Extract the [X, Y] coordinate from the center of the cell holding the provided text.  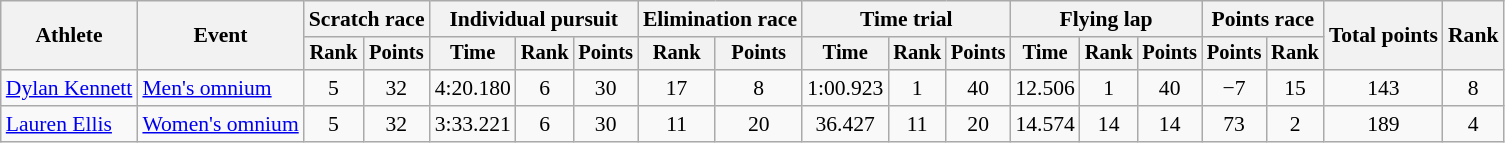
Lauren Ellis [70, 124]
15 [1295, 88]
Women's omnium [220, 124]
1:00.923 [845, 88]
36.427 [845, 124]
189 [1384, 124]
73 [1234, 124]
3:33.221 [473, 124]
4 [1474, 124]
Points race [1263, 19]
Men's omnium [220, 88]
Individual pursuit [534, 19]
Total points [1384, 36]
Elimination race [720, 19]
143 [1384, 88]
14.574 [1044, 124]
2 [1295, 124]
Flying lap [1106, 19]
17 [677, 88]
Scratch race [367, 19]
Dylan Kennett [70, 88]
Athlete [70, 36]
12.506 [1044, 88]
−7 [1234, 88]
Event [220, 36]
4:20.180 [473, 88]
Time trial [906, 19]
